From the cell containing the given text, extract its center point as (X, Y) coordinate. 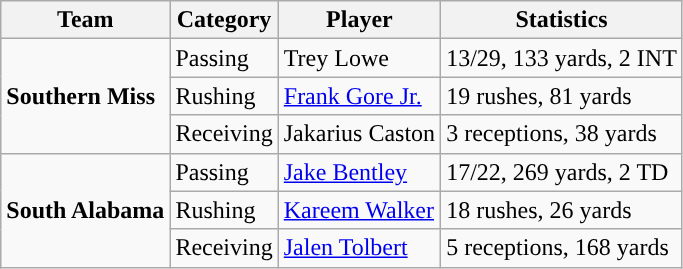
Jake Bentley (359, 172)
Jakarius Caston (359, 134)
Player (359, 20)
Statistics (562, 20)
South Alabama (86, 210)
18 rushes, 26 yards (562, 210)
19 rushes, 81 yards (562, 96)
Southern Miss (86, 96)
13/29, 133 yards, 2 INT (562, 58)
Frank Gore Jr. (359, 96)
17/22, 269 yards, 2 TD (562, 172)
3 receptions, 38 yards (562, 134)
Category (224, 20)
5 receptions, 168 yards (562, 248)
Trey Lowe (359, 58)
Kareem Walker (359, 210)
Team (86, 20)
Jalen Tolbert (359, 248)
